Provide the (x, y) coordinate of the cell's center where the given text is located.  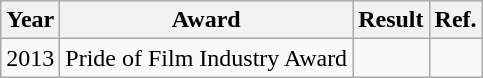
2013 (30, 58)
Pride of Film Industry Award (206, 58)
Year (30, 20)
Result (391, 20)
Ref. (456, 20)
Award (206, 20)
